Scan for the cell matching the given text and deliver its (x, y) coordinate at center. 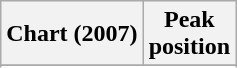
Peak position (189, 34)
Chart (2007) (72, 34)
